Provide the (x, y) coordinate of the cell's center where the given text is located.  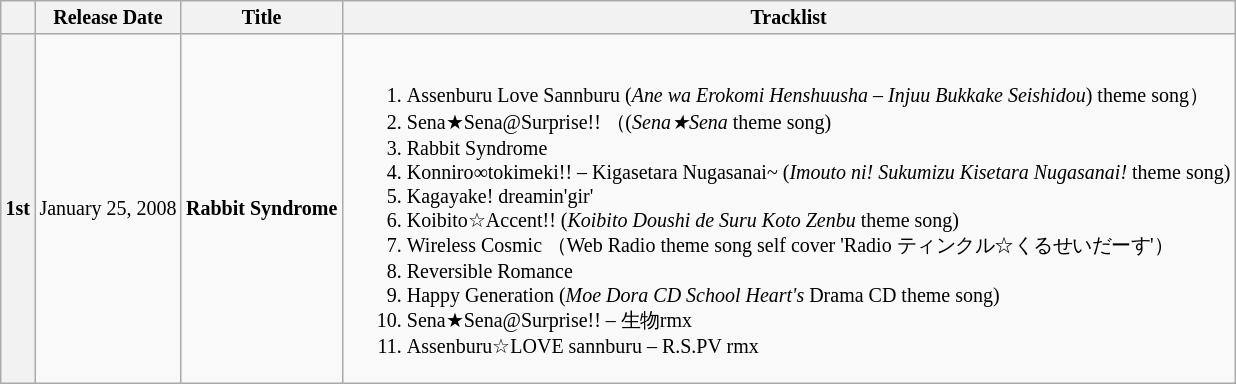
Title (262, 18)
January 25, 2008 (108, 210)
1st (18, 210)
Release Date (108, 18)
Tracklist (788, 18)
Rabbit Syndrome (262, 210)
